Provide the [x, y] coordinate of the cell's center where the given text is located.  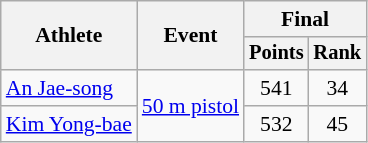
34 [337, 88]
An Jae-song [69, 88]
532 [276, 124]
Points [276, 54]
45 [337, 124]
Athlete [69, 36]
Event [190, 36]
50 m pistol [190, 106]
Rank [337, 54]
Final [305, 19]
Kim Yong-bae [69, 124]
541 [276, 88]
